Return (X, Y) of the center of cell containing provided text 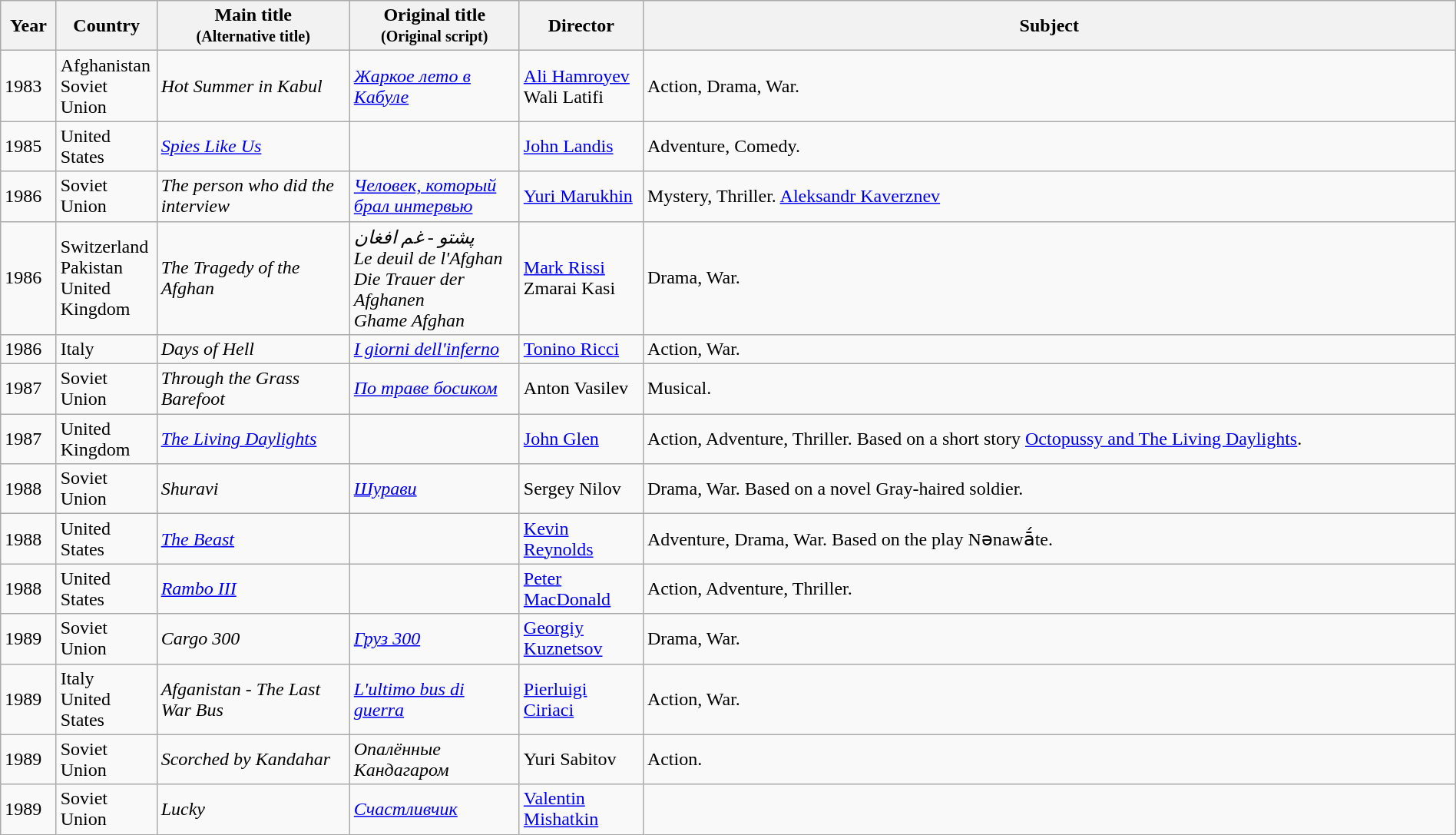
1985 (28, 146)
Action. (1049, 759)
1983 (28, 86)
Ali HamroyevWali Latifi (581, 86)
Cargo 300 (253, 639)
Original title(Original script) (435, 26)
Груз 300 (435, 639)
Through the Grass Barefoot (253, 389)
Lucky (253, 810)
Adventure, Comedy. (1049, 146)
The person who did the interview (253, 197)
Subject (1049, 26)
I giorni dell'inferno (435, 350)
پشتو - غم افغانLe deuil de l'AfghanDie Trauer der AfghanenGhame Afghan (435, 278)
Hot Summer in Kabul (253, 86)
Musical. (1049, 389)
Pierluigi Ciriaci (581, 699)
Опалённые Кандагаром (435, 759)
Жаркое лето в Кабуле (435, 86)
John Landis (581, 146)
Rambo III (253, 588)
United Kingdom (106, 439)
The Beast (253, 539)
Director (581, 26)
The Living Daylights (253, 439)
John Glen (581, 439)
Year (28, 26)
The Tragedy of the Afghan (253, 278)
Days of Hell (253, 350)
SwitzerlandPakistanUnited Kingdom (106, 278)
Action, Adventure, Thriller. Based on a short story Octopussy and The Living Daylights. (1049, 439)
Country (106, 26)
Shuravi (253, 489)
L'ultimo bus di guerra (435, 699)
AfghanistanSoviet Union (106, 86)
Italy (106, 350)
Action, Drama, War. (1049, 86)
Anton Vasilev (581, 389)
Kevin Reynolds (581, 539)
Drama, War. Based on a novel Gray-haired soldier. (1049, 489)
Main title(Alternative title) (253, 26)
Mark RissiZmarai Kasi (581, 278)
Scorched by Kandahar (253, 759)
Georgiy Kuznetsov (581, 639)
Yuri Marukhin (581, 197)
Adventure, Drama, War. Based on the play Nənawā́te. (1049, 539)
Action, Adventure, Thriller. (1049, 588)
ItalyUnited States (106, 699)
Человек, который брал интервью (435, 197)
Spies Like Us (253, 146)
Peter MacDonald (581, 588)
Valentin Mishatkin (581, 810)
Mystery, Thriller. Aleksandr Kaverznev (1049, 197)
Шурави (435, 489)
Tonino Ricci (581, 350)
Afganistan - The Last War Bus (253, 699)
Sergey Nilov (581, 489)
Счастливчик (435, 810)
Yuri Sabitov (581, 759)
По траве босиком (435, 389)
